Determine the [x, y] coordinate at the center of the cell enclosing the given text.  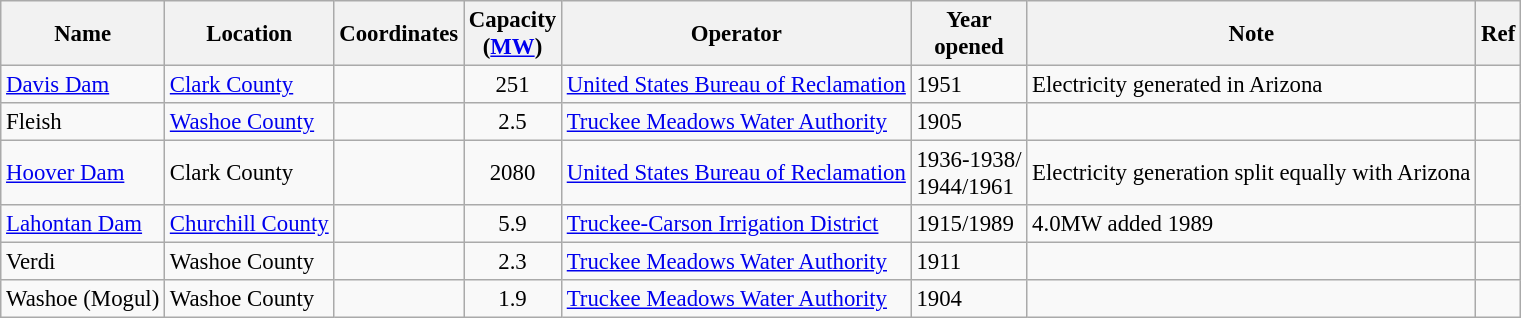
Verdi [83, 262]
Fleish [83, 122]
1936-1938/1944/1961 [969, 174]
Hoover Dam [83, 174]
1.9 [513, 299]
Electricity generated in Arizona [1252, 85]
Coordinates [399, 34]
Name [83, 34]
Truckee-Carson Irrigation District [736, 224]
4.0MW added 1989 [1252, 224]
Churchill County [250, 224]
Lahontan Dam [83, 224]
1911 [969, 262]
Davis Dam [83, 85]
Washoe (Mogul) [83, 299]
Yearopened [969, 34]
Note [1252, 34]
5.9 [513, 224]
2080 [513, 174]
2.3 [513, 262]
1915/1989 [969, 224]
Ref [1498, 34]
Location [250, 34]
251 [513, 85]
Capacity(MW) [513, 34]
1904 [969, 299]
Operator [736, 34]
Electricity generation split equally with Arizona [1252, 174]
1905 [969, 122]
2.5 [513, 122]
1951 [969, 85]
